Search for the cell housing the specified text and yield its (X, Y) center coordinate. 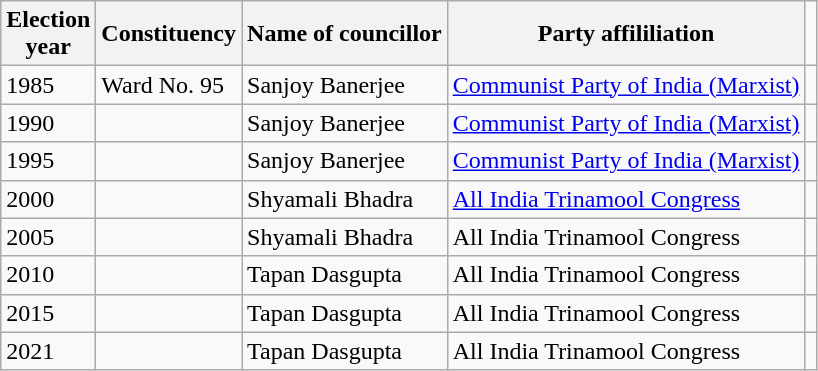
Party affililiation (626, 34)
Election year (48, 34)
2005 (48, 237)
1985 (48, 85)
Ward No. 95 (169, 85)
1990 (48, 123)
Name of councillor (345, 34)
2000 (48, 199)
2015 (48, 313)
1995 (48, 161)
Constituency (169, 34)
2010 (48, 275)
2021 (48, 351)
